Extract the (X, Y) coordinate from the center of the cell holding the provided text.  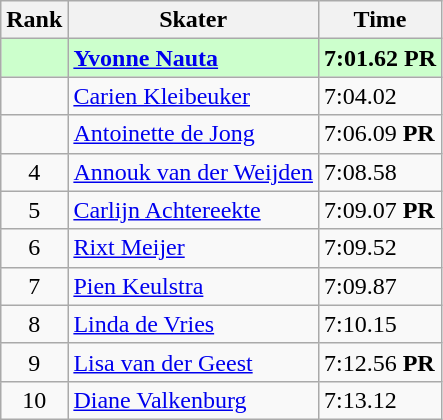
6 (34, 248)
7:01.62 PR (380, 58)
9 (34, 362)
7:04.02 (380, 96)
7:08.58 (380, 172)
Yvonne Nauta (194, 58)
Time (380, 20)
Linda de Vries (194, 324)
Diane Valkenburg (194, 400)
Pien Keulstra (194, 286)
Antoinette de Jong (194, 134)
7:09.52 (380, 248)
Rixt Meijer (194, 248)
8 (34, 324)
Carlijn Achtereekte (194, 210)
Lisa van der Geest (194, 362)
Carien Kleibeuker (194, 96)
7:06.09 PR (380, 134)
5 (34, 210)
10 (34, 400)
Skater (194, 20)
7:13.12 (380, 400)
7 (34, 286)
7:09.07 PR (380, 210)
4 (34, 172)
Rank (34, 20)
Annouk van der Weijden (194, 172)
7:09.87 (380, 286)
7:10.15 (380, 324)
7:12.56 PR (380, 362)
